From the cell containing the given text, extract its center point as (X, Y) coordinate. 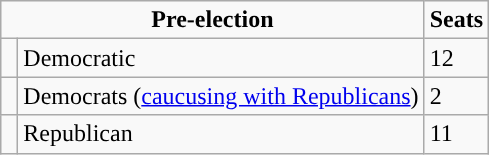
Democrats (caucusing with Republicans) (221, 96)
2 (456, 96)
Pre-election (212, 20)
11 (456, 134)
12 (456, 58)
Seats (456, 20)
Republican (221, 134)
Democratic (221, 58)
